Locate the cell with the specified text and output its (X, Y) center coordinate. 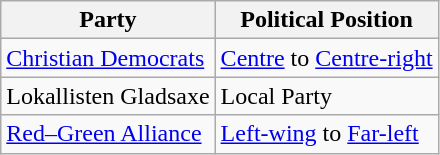
Party (108, 20)
Christian Democrats (108, 58)
Local Party (326, 96)
Lokallisten Gladsaxe (108, 96)
Centre to Centre-right (326, 58)
Red–Green Alliance (108, 134)
Left-wing to Far-left (326, 134)
Political Position (326, 20)
